Determine the (X, Y) coordinate at the center of the cell enclosing the given text.  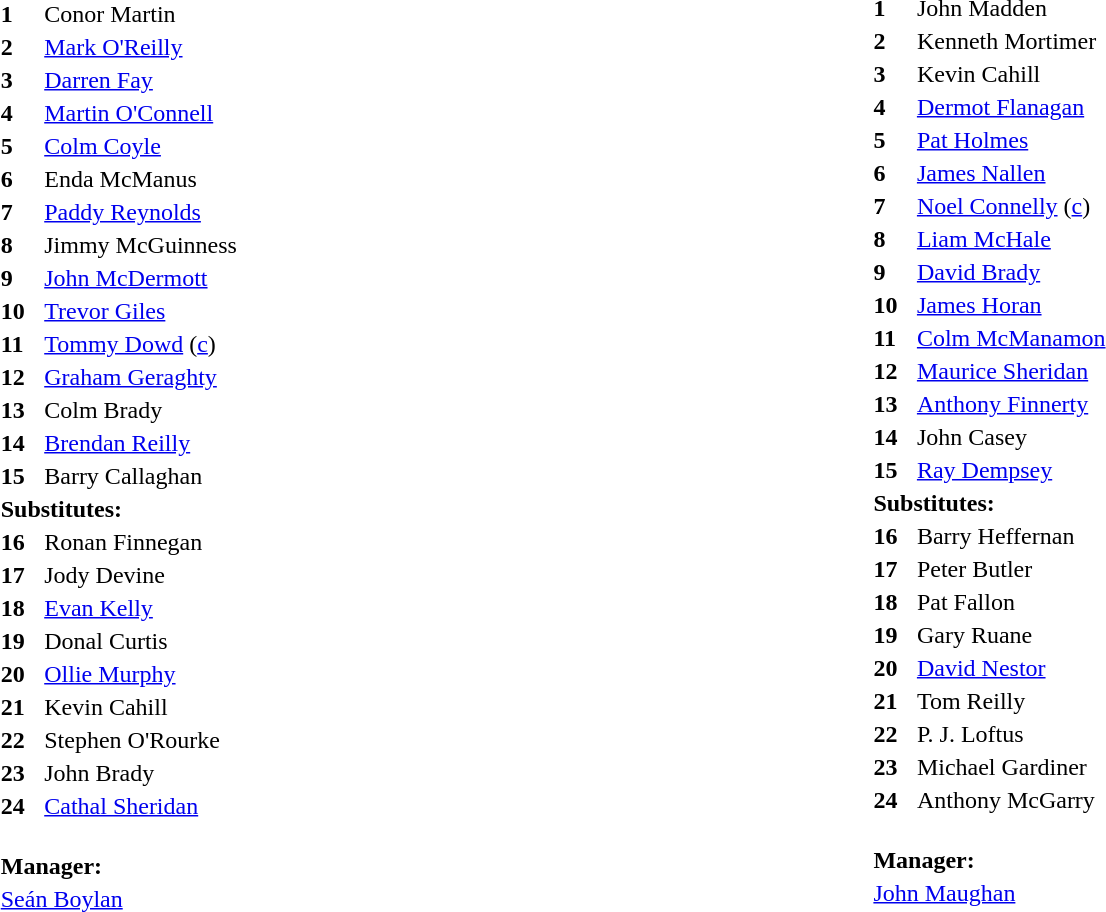
Pat Holmes (1012, 140)
James Horan (1012, 306)
Barry Heffernan (1012, 536)
Colm Brady (140, 410)
David Nestor (1012, 668)
Ronan Finnegan (140, 542)
Darren Fay (140, 80)
John Brady (140, 774)
Graham Geraghty (140, 378)
Pat Fallon (1012, 602)
Liam McHale (1012, 240)
Substitutes: (122, 510)
Jody Devine (140, 576)
Manager: (122, 853)
Gary Ruane (1012, 636)
Tom Reilly (1012, 702)
Anthony McGarry (1012, 800)
Evan Kelly (140, 608)
Colm McManamon (1012, 338)
Cathal Sheridan (140, 806)
Martin O'Connell (140, 114)
John Casey (1012, 438)
Conor Martin (140, 14)
Ray Dempsey (1012, 470)
Mark O'Reilly (140, 48)
Enda McManus (140, 180)
Paddy Reynolds (140, 212)
Ollie Murphy (140, 674)
Barry Callaghan (140, 476)
Dermot Flanagan (1012, 108)
Stephen O'Rourke (140, 740)
Brendan Reilly (140, 444)
Kenneth Mortimer (1012, 42)
James Nallen (1012, 174)
Maurice Sheridan (1012, 372)
Colm Coyle (140, 146)
Donal Curtis (140, 642)
Anthony Finnerty (1012, 404)
1 (20, 14)
David Brady (1012, 272)
John McDermott (140, 278)
Jimmy McGuinness (140, 246)
P. J. Loftus (1012, 734)
Michael Gardiner (1012, 768)
Trevor Giles (140, 312)
Tommy Dowd (c) (140, 344)
Peter Butler (1012, 570)
Noel Connelly (c) (1012, 206)
